From the cell containing the given text, extract its center point as [X, Y] coordinate. 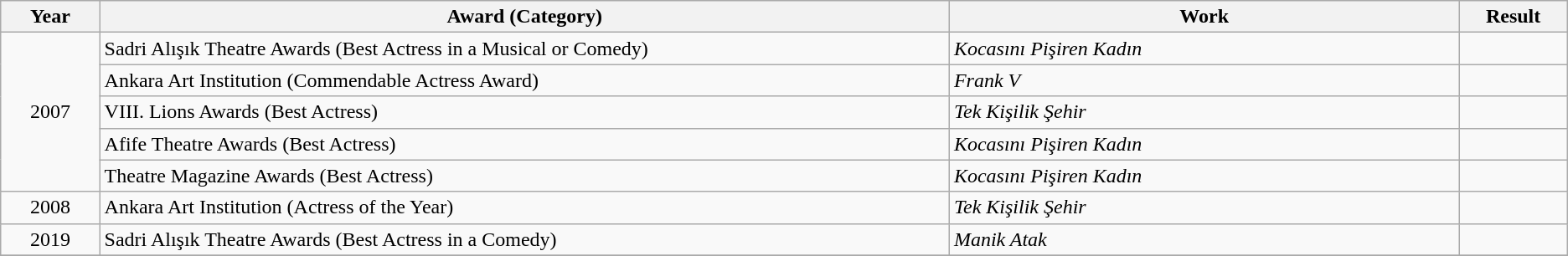
Result [1513, 17]
Ankara Art Institution (Actress of the Year) [524, 207]
VIII. Lions Awards (Best Actress) [524, 112]
Ankara Art Institution (Commendable Actress Award) [524, 80]
Year [50, 17]
Award (Category) [524, 17]
Sadri Alışık Theatre Awards (Best Actress in a Comedy) [524, 239]
2007 [50, 112]
Sadri Alışık Theatre Awards (Best Actress in a Musical or Comedy) [524, 49]
2019 [50, 239]
2008 [50, 207]
Manik Atak [1204, 239]
Frank V [1204, 80]
Theatre Magazine Awards (Best Actress) [524, 176]
Afife Theatre Awards (Best Actress) [524, 144]
Work [1204, 17]
